Find where the given text appears and provide that cell's center as [x, y] coordinate. 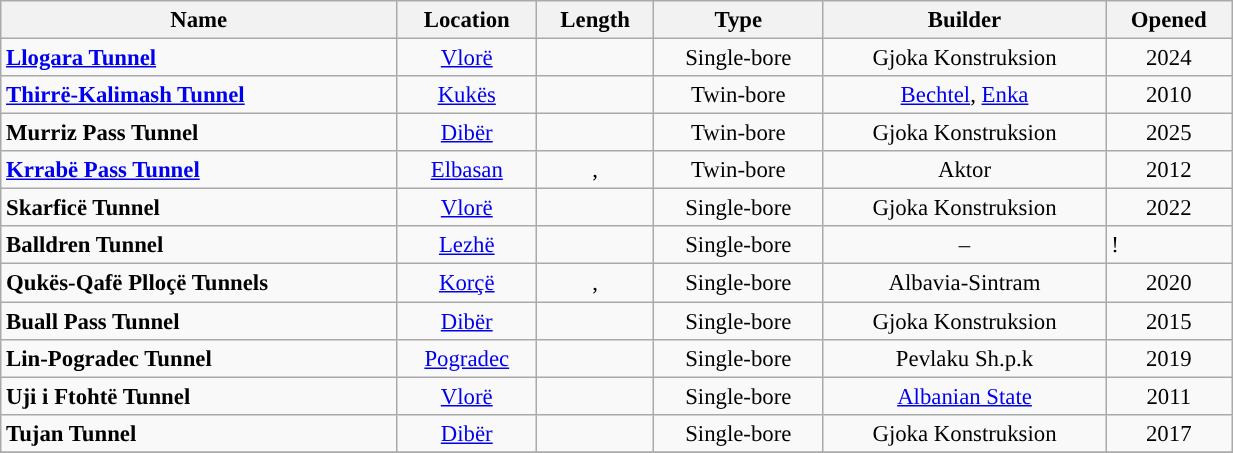
Builder [964, 20]
Murriz Pass Tunnel [199, 133]
Albanian State [964, 396]
2017 [1169, 433]
Balldren Tunnel [199, 245]
Bechtel, Enka [964, 95]
– [964, 245]
Elbasan [467, 170]
Lezhë [467, 245]
2024 [1169, 58]
Pogradec [467, 358]
Uji i Ftohtë Tunnel [199, 396]
Llogara Tunnel [199, 58]
2020 [1169, 283]
Lin-Pogradec Tunnel [199, 358]
Name [199, 20]
2010 [1169, 95]
! [1169, 245]
Korçë [467, 283]
Qukës-Qafë Plloçë Tunnels [199, 283]
2019 [1169, 358]
Pevlaku Sh.p.k [964, 358]
Thirrë-Kalimash Tunnel [199, 95]
Albavia-Sintram [964, 283]
Skarficë Tunnel [199, 208]
2025 [1169, 133]
Aktor [964, 170]
2015 [1169, 321]
2012 [1169, 170]
Opened [1169, 20]
Krrabë Pass Tunnel [199, 170]
Tujan Tunnel [199, 433]
Kukës [467, 95]
2022 [1169, 208]
Length [595, 20]
Buall Pass Tunnel [199, 321]
Location [467, 20]
Type [738, 20]
2011 [1169, 396]
